Pinpoint the cell where the given text exists, returning its [x, y] midpoint coordinate. 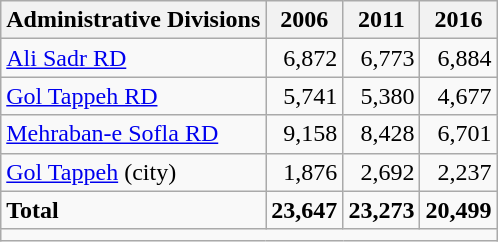
2,237 [458, 172]
9,158 [304, 134]
6,884 [458, 58]
6,773 [382, 58]
Mehraban-e Sofla RD [134, 134]
2006 [304, 20]
6,701 [458, 134]
4,677 [458, 96]
2,692 [382, 172]
Gol Tappeh RD [134, 96]
20,499 [458, 210]
5,380 [382, 96]
23,273 [382, 210]
6,872 [304, 58]
8,428 [382, 134]
Ali Sadr RD [134, 58]
23,647 [304, 210]
1,876 [304, 172]
2011 [382, 20]
Administrative Divisions [134, 20]
Gol Tappeh (city) [134, 172]
Total [134, 210]
5,741 [304, 96]
2016 [458, 20]
